Pinpoint the cell where the given text exists, returning its [x, y] midpoint coordinate. 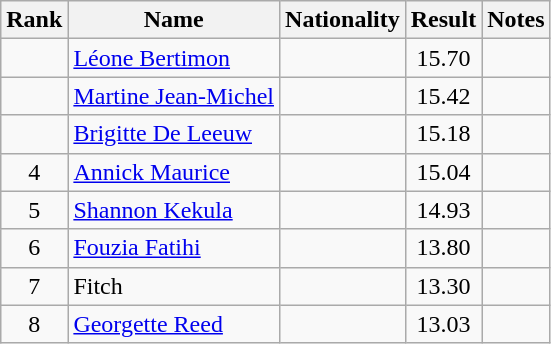
6 [34, 248]
14.93 [443, 210]
15.42 [443, 96]
Result [443, 20]
Shannon Kekula [174, 210]
Brigitte De Leeuw [174, 134]
13.80 [443, 248]
15.18 [443, 134]
13.03 [443, 324]
Fouzia Fatihi [174, 248]
Georgette Reed [174, 324]
5 [34, 210]
Annick Maurice [174, 172]
Name [174, 20]
7 [34, 286]
4 [34, 172]
13.30 [443, 286]
8 [34, 324]
15.70 [443, 58]
Léone Bertimon [174, 58]
Martine Jean-Michel [174, 96]
Notes [516, 20]
15.04 [443, 172]
Fitch [174, 286]
Nationality [343, 20]
Rank [34, 20]
